Scan for the cell matching the given text and deliver its [X, Y] coordinate at center. 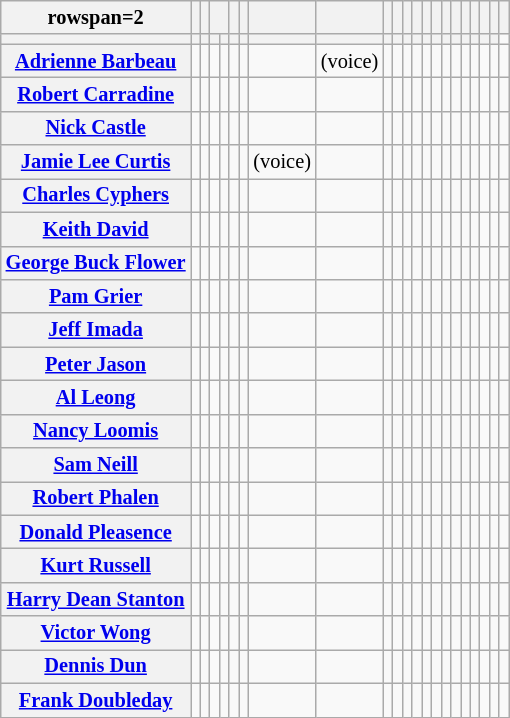
rowspan=2 [96, 17]
Charles Cyphers [96, 195]
Kurt Russell [96, 565]
Keith David [96, 229]
Pam Grier [96, 296]
Frank Doubleday [96, 700]
Robert Phalen [96, 498]
Donald Pleasence [96, 532]
Harry Dean Stanton [96, 599]
Nick Castle [96, 128]
Nancy Loomis [96, 431]
Peter Jason [96, 364]
Robert Carradine [96, 94]
Dennis Dun [96, 666]
George Buck Flower [96, 263]
Jamie Lee Curtis [96, 162]
Victor Wong [96, 633]
Jeff Imada [96, 330]
Al Leong [96, 397]
Sam Neill [96, 465]
Adrienne Barbeau [96, 61]
